Provide the (x, y) coordinate of the cell's center where the given text is located.  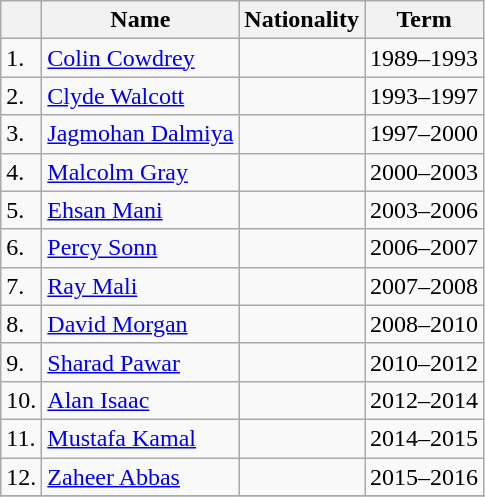
Alan Isaac (140, 400)
6. (22, 248)
12. (22, 477)
Ray Mali (140, 286)
Jagmohan Dalmiya (140, 134)
Percy Sonn (140, 248)
Term (424, 20)
Colin Cowdrey (140, 58)
2012–2014 (424, 400)
3. (22, 134)
1. (22, 58)
2015–2016 (424, 477)
5. (22, 210)
Nationality (302, 20)
2003–2006 (424, 210)
11. (22, 438)
Ehsan Mani (140, 210)
4. (22, 172)
David Morgan (140, 324)
Name (140, 20)
2007–2008 (424, 286)
2008–2010 (424, 324)
2010–2012 (424, 362)
8. (22, 324)
2006–2007 (424, 248)
Clyde Walcott (140, 96)
Malcolm Gray (140, 172)
9. (22, 362)
1989–1993 (424, 58)
2. (22, 96)
1997–2000 (424, 134)
2014–2015 (424, 438)
2000–2003 (424, 172)
Sharad Pawar (140, 362)
1993–1997 (424, 96)
7. (22, 286)
Zaheer Abbas (140, 477)
10. (22, 400)
Mustafa Kamal (140, 438)
